Pinpoint the cell where the given text exists, returning its [x, y] midpoint coordinate. 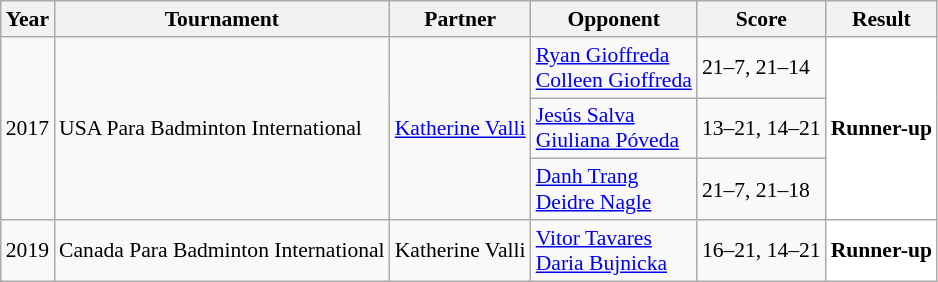
Ryan Gioffreda Colleen Gioffreda [614, 68]
Tournament [222, 19]
21–7, 21–18 [762, 190]
Partner [460, 19]
Jesús Salva Giuliana Póveda [614, 128]
13–21, 14–21 [762, 128]
Year [28, 19]
16–21, 14–21 [762, 250]
Danh Trang Deidre Nagle [614, 190]
2017 [28, 128]
Result [882, 19]
Canada Para Badminton International [222, 250]
2019 [28, 250]
Score [762, 19]
Opponent [614, 19]
Vitor Tavares Daria Bujnicka [614, 250]
21–7, 21–14 [762, 68]
USA Para Badminton International [222, 128]
